Locate the cell with the specified text and output its [x, y] center coordinate. 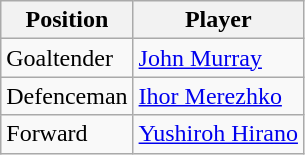
Defenceman [67, 96]
John Murray [218, 58]
Forward [67, 134]
Position [67, 20]
Player [218, 20]
Goaltender [67, 58]
Ihor Merezhko [218, 96]
Yushiroh Hirano [218, 134]
